Determine the [X, Y] coordinate at the center of the cell enclosing the given text.  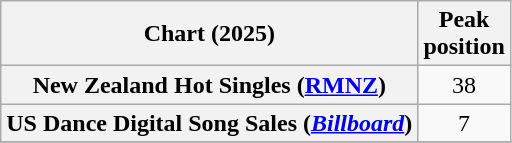
Peakposition [464, 34]
Chart (2025) [210, 34]
7 [464, 123]
38 [464, 85]
New Zealand Hot Singles (RMNZ) [210, 85]
US Dance Digital Song Sales (Billboard) [210, 123]
